For the text-containing cell, return its midpoint in (X, Y) coordinate format. 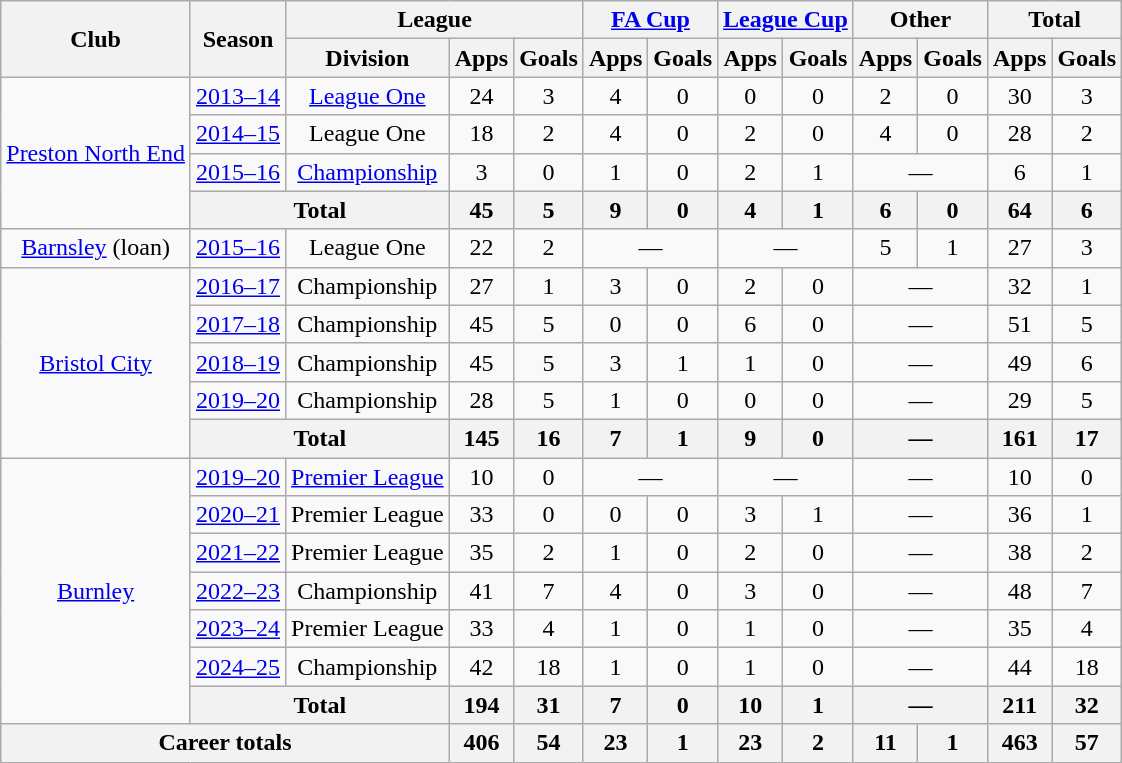
145 (481, 438)
2020–21 (238, 515)
22 (481, 248)
64 (1019, 210)
Season (238, 39)
2024–25 (238, 667)
30 (1019, 96)
51 (1019, 324)
36 (1019, 515)
24 (481, 96)
FA Cup (650, 20)
194 (481, 705)
406 (481, 743)
Bristol City (96, 362)
2017–18 (238, 324)
2018–19 (238, 362)
2022–23 (238, 591)
2016–17 (238, 286)
57 (1087, 743)
Preston North End (96, 153)
44 (1019, 667)
31 (549, 705)
Division (368, 58)
29 (1019, 400)
16 (549, 438)
17 (1087, 438)
League (435, 20)
11 (885, 743)
49 (1019, 362)
2021–22 (238, 553)
Burnley (96, 591)
41 (481, 591)
42 (481, 667)
463 (1019, 743)
Other (920, 20)
Barnsley (loan) (96, 248)
48 (1019, 591)
2023–24 (238, 629)
161 (1019, 438)
54 (549, 743)
38 (1019, 553)
League Cup (786, 20)
211 (1019, 705)
2014–15 (238, 134)
Career totals (225, 743)
Club (96, 39)
2013–14 (238, 96)
